Provide the (X, Y) coordinate of the cell's center where the given text is located.  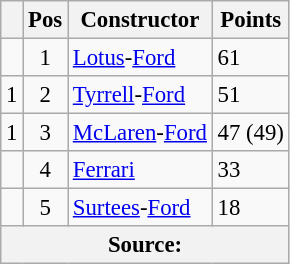
McLaren-Ford (140, 133)
2 (46, 95)
61 (250, 58)
Pos (46, 20)
4 (46, 170)
Constructor (140, 20)
3 (46, 133)
Surtees-Ford (140, 208)
Source: (146, 245)
Lotus-Ford (140, 58)
33 (250, 170)
Ferrari (140, 170)
5 (46, 208)
Tyrrell-Ford (140, 95)
18 (250, 208)
Points (250, 20)
47 (49) (250, 133)
51 (250, 95)
